Capture the cell that displays the provided text and extract its [X, Y] central coordinate. 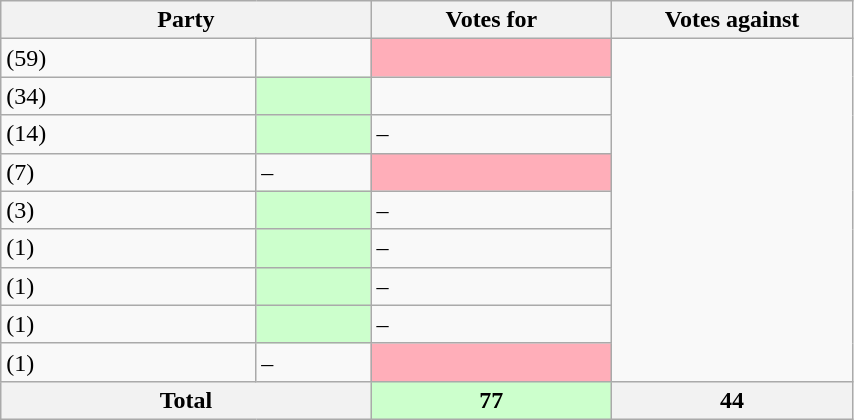
Total [186, 400]
Votes for [492, 20]
(3) [128, 210]
Party [186, 20]
(7) [128, 172]
(34) [128, 96]
Votes against [732, 20]
77 [492, 400]
(59) [128, 58]
(14) [128, 134]
44 [732, 400]
